Pinpoint the cell where the given text exists, returning its [x, y] midpoint coordinate. 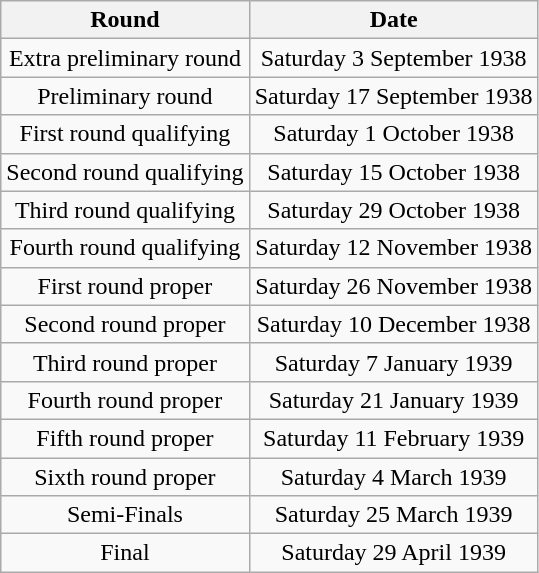
Third round qualifying [125, 210]
First round proper [125, 286]
Saturday 29 October 1938 [394, 210]
Fifth round proper [125, 438]
Fourth round qualifying [125, 248]
Third round proper [125, 362]
Extra preliminary round [125, 58]
Fourth round proper [125, 400]
Preliminary round [125, 96]
Saturday 26 November 1938 [394, 286]
First round qualifying [125, 134]
Saturday 10 December 1938 [394, 324]
Semi-Finals [125, 515]
Saturday 15 October 1938 [394, 172]
Second round proper [125, 324]
Saturday 21 January 1939 [394, 400]
Round [125, 20]
Saturday 25 March 1939 [394, 515]
Saturday 11 February 1939 [394, 438]
Second round qualifying [125, 172]
Date [394, 20]
Saturday 4 March 1939 [394, 477]
Saturday 3 September 1938 [394, 58]
Saturday 7 January 1939 [394, 362]
Saturday 29 April 1939 [394, 553]
Sixth round proper [125, 477]
Final [125, 553]
Saturday 1 October 1938 [394, 134]
Saturday 12 November 1938 [394, 248]
Saturday 17 September 1938 [394, 96]
